Scan for the cell matching the given text and deliver its (X, Y) coordinate at center. 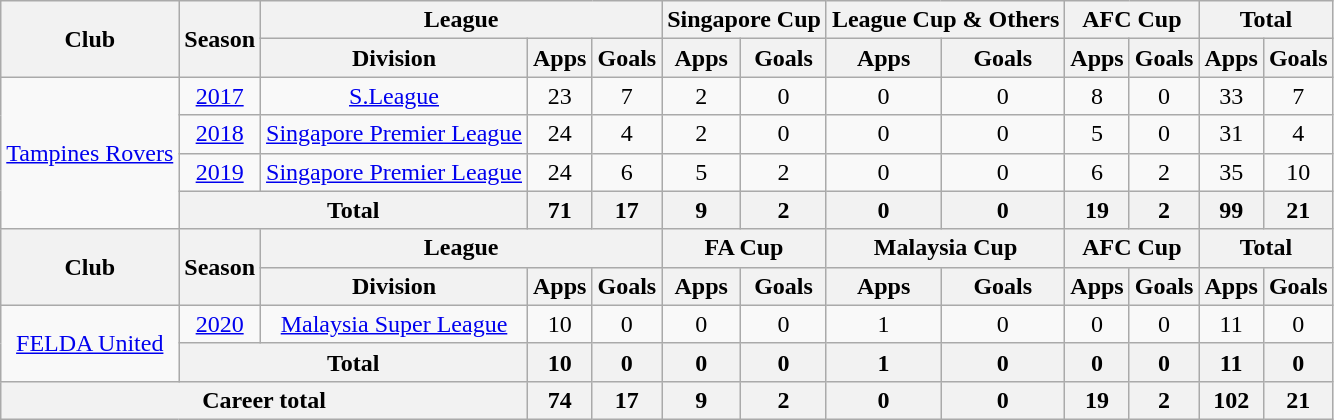
33 (1231, 96)
FA Cup (744, 248)
Malaysia Cup (945, 248)
71 (560, 210)
23 (560, 96)
FELDA United (90, 343)
74 (560, 400)
2020 (220, 324)
31 (1231, 134)
Malaysia Super League (394, 324)
102 (1231, 400)
8 (1097, 96)
2019 (220, 172)
Career total (264, 400)
2018 (220, 134)
League Cup & Others (945, 20)
S.League (394, 96)
Tampines Rovers (90, 153)
35 (1231, 172)
Singapore Cup (744, 20)
2017 (220, 96)
99 (1231, 210)
